Return the [X, Y] coordinate for the center point of the cell that contains the specified text.  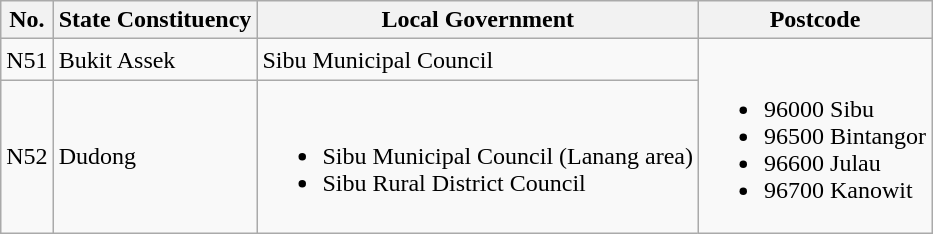
96000 Sibu96500 Bintangor96600 Julau96700 Kanowit [816, 136]
Postcode [816, 20]
N51 [27, 60]
Bukit Assek [155, 60]
Dudong [155, 156]
Sibu Municipal Council [478, 60]
Local Government [478, 20]
Sibu Municipal Council (Lanang area)Sibu Rural District Council [478, 156]
N52 [27, 156]
No. [27, 20]
State Constituency [155, 20]
